Search for the cell housing the specified text and yield its [X, Y] center coordinate. 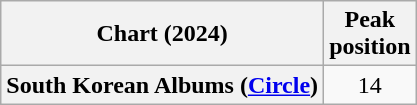
14 [370, 85]
South Korean Albums (Circle) [162, 85]
Chart (2024) [162, 34]
Peakposition [370, 34]
